Extract the (x, y) coordinate from the center of the cell holding the provided text.  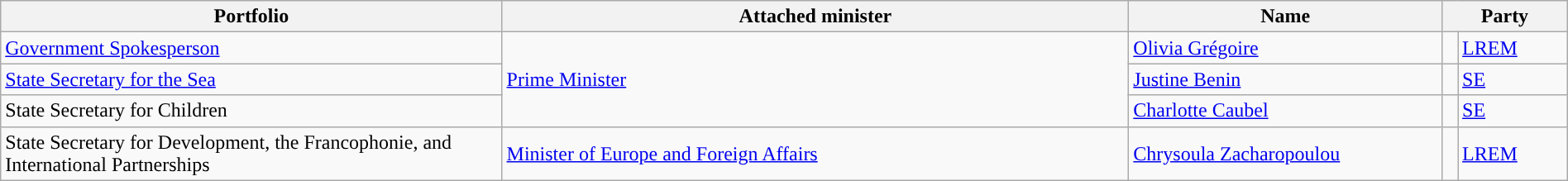
Party (1505, 17)
Justine Benin (1285, 79)
Olivia Grégoire (1285, 48)
State Secretary for Children (251, 111)
State Secretary for Development, the Francophonie, and International Partnerships (251, 154)
Name (1285, 17)
Attached minister (815, 17)
Portfolio (251, 17)
State Secretary for the Sea (251, 79)
Charlotte Caubel (1285, 111)
Government Spokesperson (251, 48)
Minister of Europe and Foreign Affairs (815, 154)
Prime Minister (815, 79)
Chrysoula Zacharopoulou (1285, 154)
